Determine the [X, Y] coordinate at the center of the cell enclosing the given text.  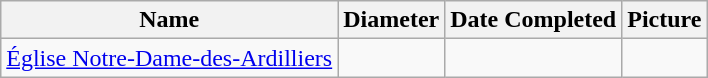
Église Notre-Dame-des-Ardilliers [170, 58]
Picture [664, 20]
Date Completed [534, 20]
Name [170, 20]
Diameter [392, 20]
